Return [x, y] of the center of cell containing provided text 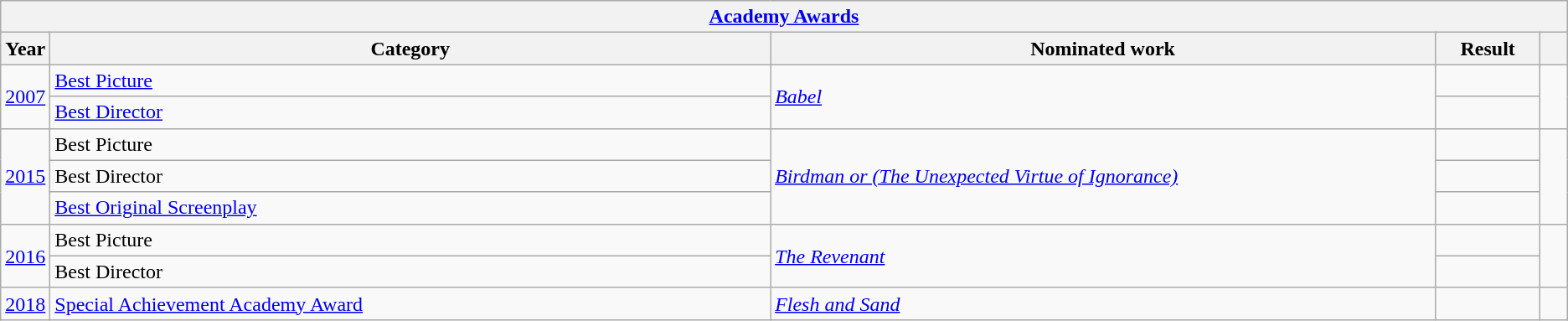
Category [410, 49]
2018 [25, 303]
Special Achievement Academy Award [410, 303]
2016 [25, 256]
Nominated work [1103, 49]
Birdman or (The Unexpected Virtue of Ignorance) [1103, 176]
Result [1488, 49]
Flesh and Sand [1103, 303]
Babel [1103, 96]
2015 [25, 176]
Best Original Screenplay [410, 208]
Year [25, 49]
2007 [25, 96]
The Revenant [1103, 256]
Academy Awards [784, 17]
